Search for the cell housing the specified text and yield its [X, Y] center coordinate. 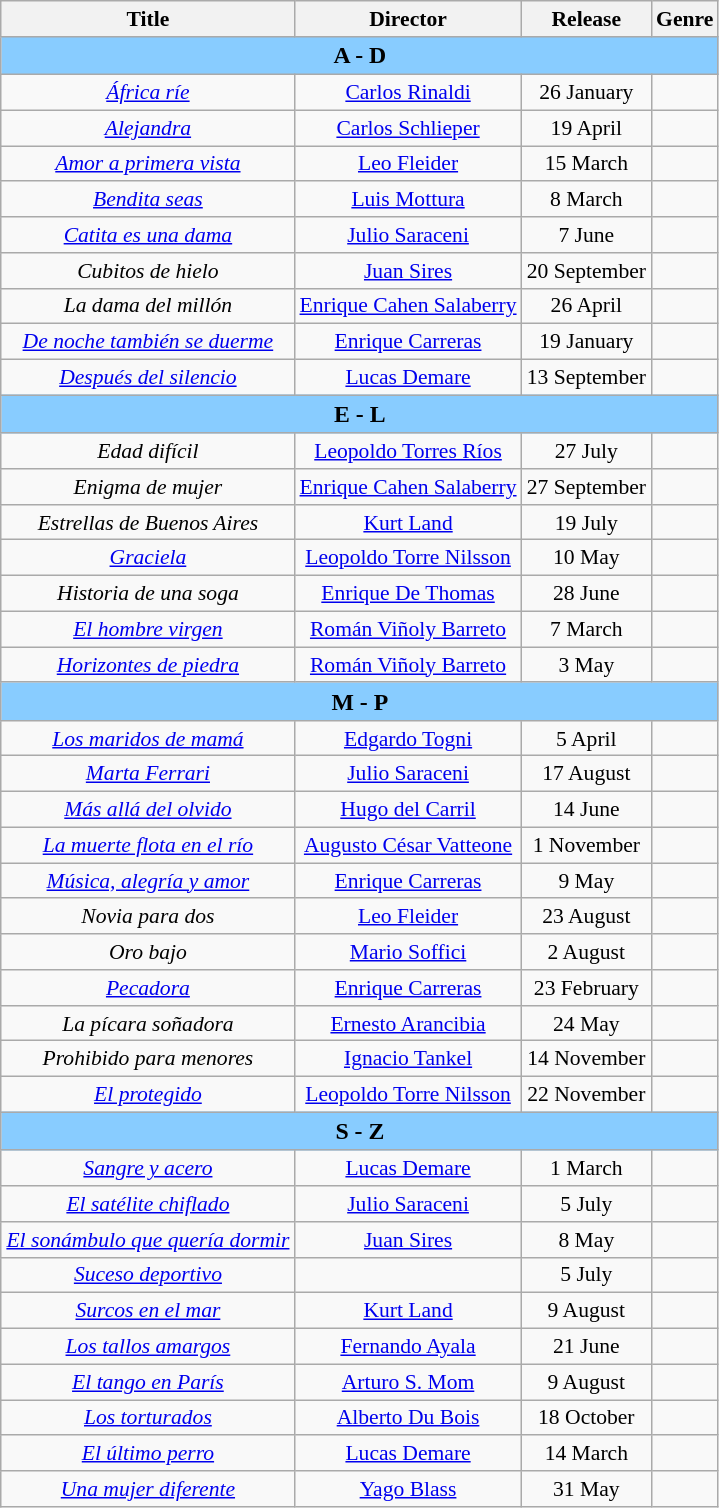
Release [586, 19]
Música, alegría y amor [148, 881]
M - P [360, 702]
La pícara soñadora [148, 1024]
10 May [586, 558]
Más allá del olvido [148, 810]
7 March [586, 629]
Novia para dos [148, 917]
La dama del millón [148, 306]
14 March [586, 1454]
27 September [586, 487]
Surcos en el mar [148, 1311]
E - L [360, 414]
1 March [586, 1169]
Sangre y acero [148, 1169]
Leopoldo Torres Ríos [408, 451]
Arturo S. Mom [408, 1382]
9 May [586, 881]
Los torturados [148, 1418]
Hugo del Carril [408, 810]
El satélite chiflado [148, 1204]
S - Z [360, 1132]
Amor a primera vista [148, 164]
Augusto César Vatteone [408, 846]
Ignacio Tankel [408, 1059]
15 March [586, 164]
Bendita seas [148, 200]
Title [148, 19]
23 August [586, 917]
Prohibido para menores [148, 1059]
Alberto Du Bois [408, 1418]
26 April [586, 306]
Carlos Schlieper [408, 128]
8 March [586, 200]
Cubitos de hielo [148, 271]
Oro bajo [148, 952]
14 November [586, 1059]
Suceso deportivo [148, 1275]
Después del silencio [148, 378]
Alejandra [148, 128]
24 May [586, 1024]
14 June [586, 810]
El último perro [148, 1454]
Yago Blass [408, 1489]
Ernesto Arancibia [408, 1024]
Historia de una soga [148, 594]
Estrellas de Buenos Aires [148, 523]
19 April [586, 128]
18 October [586, 1418]
19 July [586, 523]
Edad difícil [148, 451]
A - D [360, 56]
El tango en París [148, 1382]
Luis Mottura [408, 200]
20 September [586, 271]
El sonámbulo que quería dormir [148, 1240]
5 April [586, 739]
La muerte flota en el río [148, 846]
13 September [586, 378]
23 February [586, 988]
2 August [586, 952]
31 May [586, 1489]
21 June [586, 1347]
África ríe [148, 93]
Los maridos de mamá [148, 739]
22 November [586, 1095]
Mario Soffici [408, 952]
28 June [586, 594]
De noche también se duerme [148, 342]
Genre [684, 19]
Horizontes de piedra [148, 665]
Edgardo Togni [408, 739]
26 January [586, 93]
Pecadora [148, 988]
1 November [586, 846]
Enrique De Thomas [408, 594]
Enigma de mujer [148, 487]
Catita es una dama [148, 235]
El protegido [148, 1095]
17 August [586, 774]
Marta Ferrari [148, 774]
8 May [586, 1240]
Una mujer diferente [148, 1489]
Director [408, 19]
27 July [586, 451]
Graciela [148, 558]
7 June [586, 235]
Fernando Ayala [408, 1347]
Carlos Rinaldi [408, 93]
3 May [586, 665]
Los tallos amargos [148, 1347]
19 January [586, 342]
El hombre virgen [148, 629]
